Return [x, y] of the center of cell containing provided text 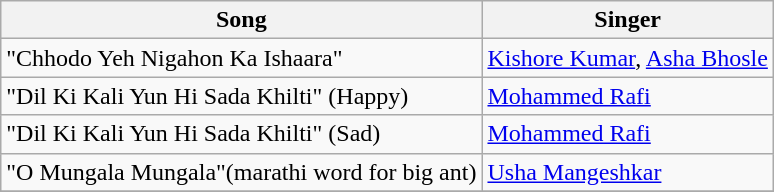
Singer [628, 20]
"Chhodo Yeh Nigahon Ka Ishaara" [242, 58]
Song [242, 20]
Usha Mangeshkar [628, 172]
"Dil Ki Kali Yun Hi Sada Khilti" (Happy) [242, 96]
Kishore Kumar, Asha Bhosle [628, 58]
"O Mungala Mungala"(marathi word for big ant) [242, 172]
"Dil Ki Kali Yun Hi Sada Khilti" (Sad) [242, 134]
